Output the [x, y] coordinate of the center of the cell containing the given text.  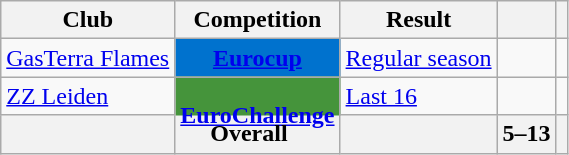
Result [418, 20]
Eurocup [258, 58]
GasTerra Flames [88, 58]
Competition [258, 20]
Regular season [418, 58]
Last 16 [418, 96]
ZZ Leiden [88, 96]
EuroChallenge [258, 115]
5–13 [526, 134]
Club [88, 20]
Overall [249, 134]
